Pinpoint the cell where the given text exists, returning its [x, y] midpoint coordinate. 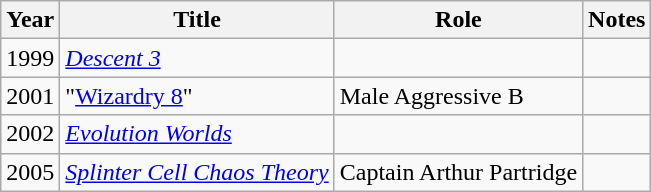
Descent 3 [197, 58]
Male Aggressive B [458, 96]
Evolution Worlds [197, 134]
Captain Arthur Partridge [458, 172]
Role [458, 20]
"Wizardry 8" [197, 96]
2002 [30, 134]
1999 [30, 58]
Splinter Cell Chaos Theory [197, 172]
Title [197, 20]
2005 [30, 172]
2001 [30, 96]
Year [30, 20]
Notes [617, 20]
